Determine the [X, Y] coordinate at the center of the cell enclosing the given text.  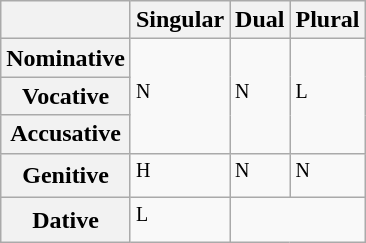
Genitive [66, 176]
Vocative [66, 96]
Nominative [66, 58]
Plural [328, 20]
H [180, 176]
Dual [260, 20]
Dative [66, 220]
Accusative [66, 134]
Singular [180, 20]
